Return the [X, Y] coordinate for the center point of the cell that contains the specified text.  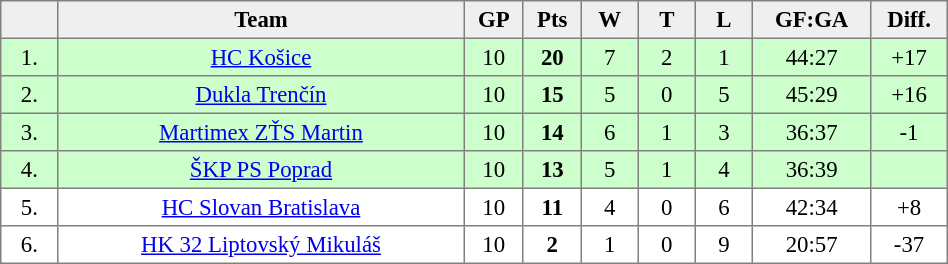
-37 [909, 245]
T [666, 20]
+16 [909, 95]
GF:GA [811, 20]
2. [30, 95]
36:37 [811, 132]
7 [610, 57]
GP [494, 20]
+8 [909, 207]
W [610, 20]
14 [552, 132]
15 [552, 95]
13 [552, 170]
Diff. [909, 20]
L [724, 20]
Pts [552, 20]
4. [30, 170]
+17 [909, 57]
HC Slovan Bratislava [261, 207]
44:27 [811, 57]
5. [30, 207]
HK 32 Liptovský Mikuláš [261, 245]
Dukla Trenčín [261, 95]
45:29 [811, 95]
3 [724, 132]
-1 [909, 132]
ŠKP PS Poprad [261, 170]
3. [30, 132]
6. [30, 245]
1. [30, 57]
9 [724, 245]
42:34 [811, 207]
11 [552, 207]
HC Košice [261, 57]
Martimex ZŤS Martin [261, 132]
20:57 [811, 245]
36:39 [811, 170]
Team [261, 20]
20 [552, 57]
